Return (X, Y) of the center of cell containing provided text 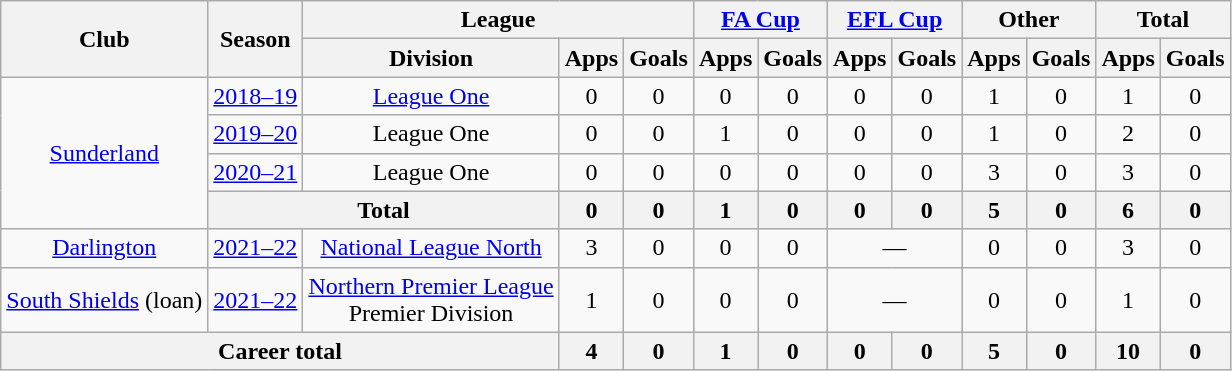
Club (104, 39)
National League North (431, 248)
EFL Cup (895, 20)
2020–21 (256, 172)
2018–19 (256, 96)
South Shields (loan) (104, 300)
Division (431, 58)
6 (1128, 210)
2 (1128, 134)
4 (591, 351)
Other (1029, 20)
FA Cup (760, 20)
10 (1128, 351)
Season (256, 39)
2019–20 (256, 134)
Sunderland (104, 153)
League (498, 20)
Career total (280, 351)
Northern Premier LeaguePremier Division (431, 300)
Darlington (104, 248)
